Extract the [X, Y] coordinate from the center of the cell holding the provided text.  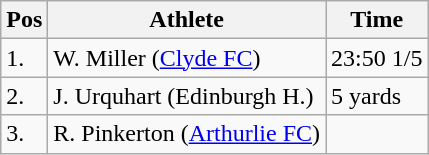
3. [24, 134]
W. Miller (Clyde FC) [187, 58]
Pos [24, 20]
5 yards [377, 96]
1. [24, 58]
R. Pinkerton (Arthurlie FC) [187, 134]
23:50 1/5 [377, 58]
2. [24, 96]
Time [377, 20]
Athlete [187, 20]
J. Urquhart (Edinburgh H.) [187, 96]
